Return (X, Y) of the center of cell containing provided text 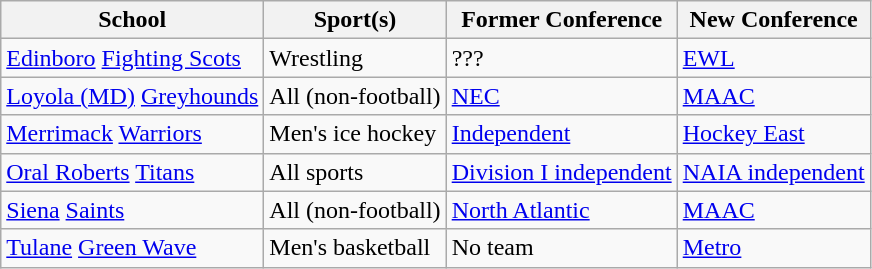
Loyola (MD) Greyhounds (132, 96)
New Conference (774, 20)
Merrimack Warriors (132, 134)
Edinboro Fighting Scots (132, 58)
All sports (355, 172)
??? (562, 58)
Siena Saints (132, 210)
Independent (562, 134)
Division I independent (562, 172)
NEC (562, 96)
NAIA independent (774, 172)
Metro (774, 248)
Tulane Green Wave (132, 248)
No team (562, 248)
North Atlantic (562, 210)
Sport(s) (355, 20)
Men's ice hockey (355, 134)
Wrestling (355, 58)
Men's basketball (355, 248)
Former Conference (562, 20)
Hockey East (774, 134)
Oral Roberts Titans (132, 172)
EWL (774, 58)
School (132, 20)
